Return [X, Y] of the center of cell containing provided text 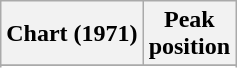
Chart (1971) [72, 34]
Peak position [189, 34]
